Return [X, Y] of the center of cell containing provided text 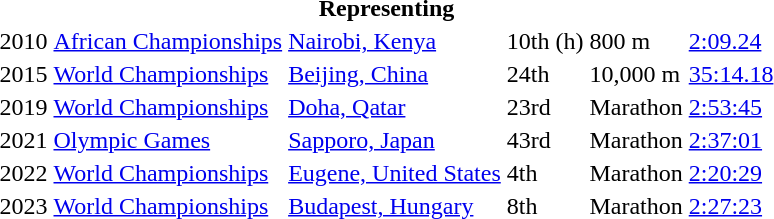
Eugene, United States [395, 173]
Doha, Qatar [395, 107]
10th (h) [545, 41]
Olympic Games [168, 140]
800 m [636, 41]
23rd [545, 107]
24th [545, 74]
African Championships [168, 41]
43rd [545, 140]
10,000 m [636, 74]
Sapporo, Japan [395, 140]
Nairobi, Kenya [395, 41]
4th [545, 173]
Beijing, China [395, 74]
